Return [X, Y] of the center of cell containing provided text 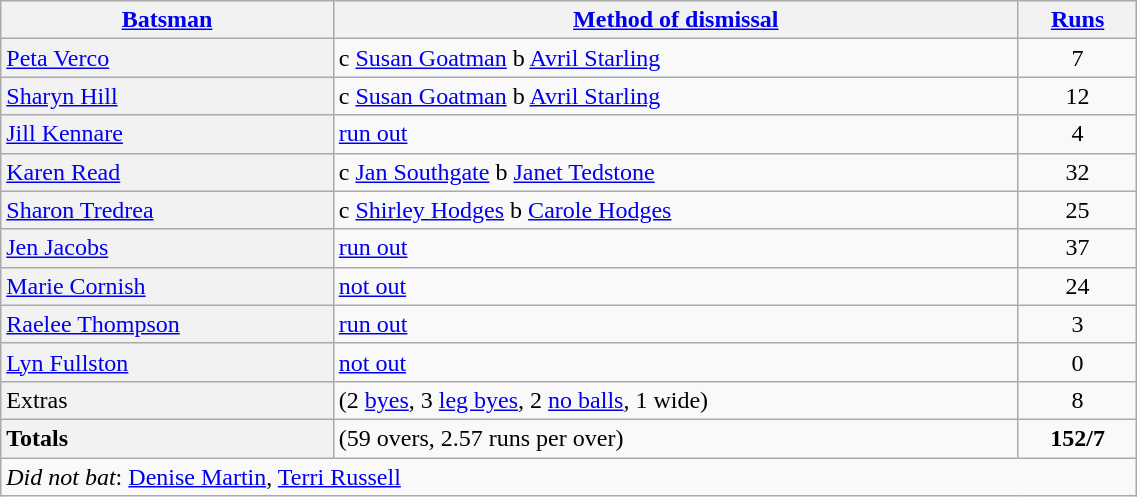
Method of dismissal [676, 20]
Peta Verco [168, 58]
Extras [168, 400]
(59 overs, 2.57 runs per over) [676, 438]
c Shirley Hodges b Carole Hodges [676, 210]
Totals [168, 438]
12 [1077, 96]
Raelee Thompson [168, 324]
25 [1077, 210]
7 [1077, 58]
Sharon Tredrea [168, 210]
Marie Cornish [168, 286]
4 [1077, 134]
3 [1077, 324]
8 [1077, 400]
Karen Read [168, 172]
Batsman [168, 20]
(2 byes, 3 leg byes, 2 no balls, 1 wide) [676, 400]
Lyn Fullston [168, 362]
Jill Kennare [168, 134]
Jen Jacobs [168, 248]
24 [1077, 286]
0 [1077, 362]
Runs [1077, 20]
Did not bat: Denise Martin, Terri Russell [569, 477]
Sharyn Hill [168, 96]
152/7 [1077, 438]
32 [1077, 172]
37 [1077, 248]
c Jan Southgate b Janet Tedstone [676, 172]
